Return (x, y) of the center of cell containing provided text 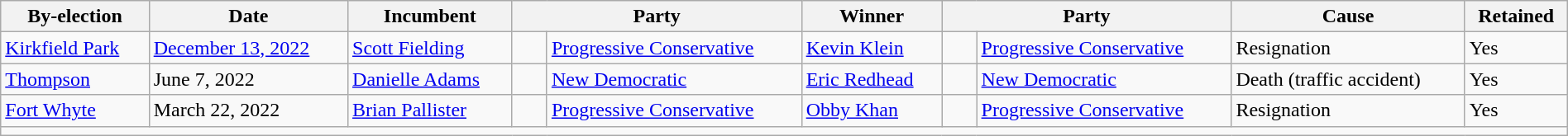
Retained (1516, 16)
December 13, 2022 (248, 48)
Date (248, 16)
Obby Khan (872, 110)
Thompson (74, 79)
By-election (74, 16)
Cause (1348, 16)
Danielle Adams (430, 79)
Eric Redhead (872, 79)
Brian Pallister (430, 110)
Death (traffic accident) (1348, 79)
Fort Whyte (74, 110)
Scott Fielding (430, 48)
Incumbent (430, 16)
Kevin Klein (872, 48)
June 7, 2022 (248, 79)
Winner (872, 16)
Kirkfield Park (74, 48)
March 22, 2022 (248, 110)
